Locate the cell with the specified text and output its [x, y] center coordinate. 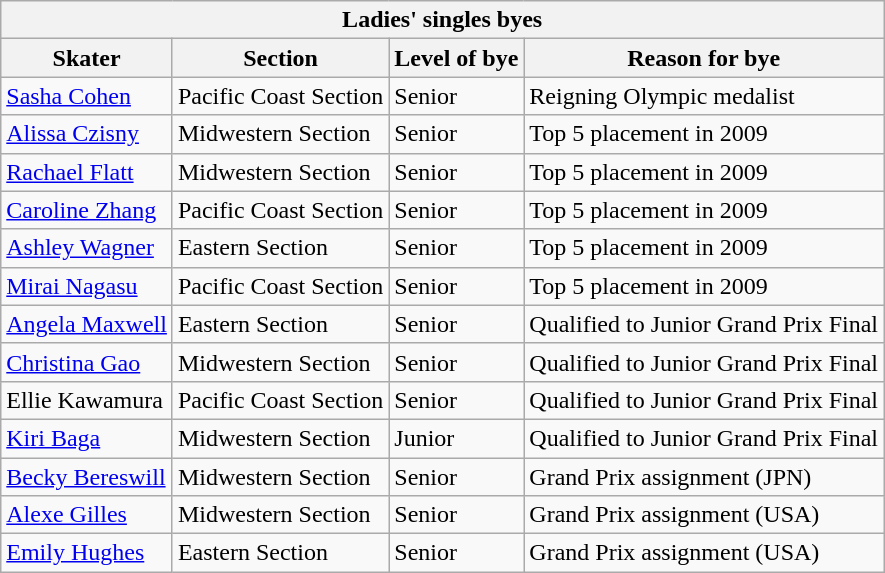
Grand Prix assignment (JPN) [704, 477]
Level of bye [456, 58]
Ashley Wagner [87, 248]
Emily Hughes [87, 553]
Kiri Baga [87, 438]
Becky Bereswill [87, 477]
Section [280, 58]
Junior [456, 438]
Rachael Flatt [87, 172]
Ladies' singles byes [442, 20]
Sasha Cohen [87, 96]
Alissa Czisny [87, 134]
Skater [87, 58]
Reigning Olympic medalist [704, 96]
Mirai Nagasu [87, 286]
Christina Gao [87, 362]
Reason for bye [704, 58]
Angela Maxwell [87, 324]
Ellie Kawamura [87, 400]
Alexe Gilles [87, 515]
Caroline Zhang [87, 210]
